Provide the [x, y] coordinate of the cell's center where the given text is located.  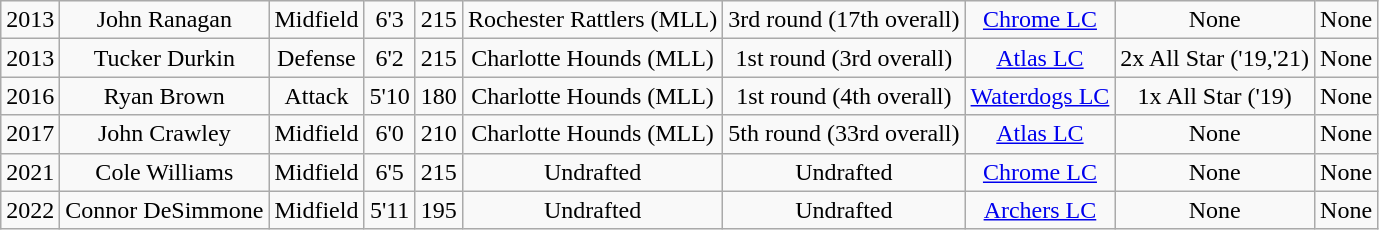
6'3 [390, 20]
1st round (4th overall) [844, 96]
2016 [30, 96]
Rochester Rattlers (MLL) [592, 20]
Attack [316, 96]
Waterdogs LC [1040, 96]
2x All Star ('19,'21) [1215, 58]
5'11 [390, 210]
2022 [30, 210]
6'5 [390, 172]
Ryan Brown [164, 96]
2017 [30, 134]
John Ranagan [164, 20]
John Crawley [164, 134]
5'10 [390, 96]
210 [438, 134]
6'0 [390, 134]
Connor DeSimmone [164, 210]
6'2 [390, 58]
3rd round (17th overall) [844, 20]
180 [438, 96]
195 [438, 210]
Defense [316, 58]
5th round (33rd overall) [844, 134]
Tucker Durkin [164, 58]
1x All Star ('19) [1215, 96]
Archers LC [1040, 210]
2021 [30, 172]
1st round (3rd overall) [844, 58]
Cole Williams [164, 172]
